Detect which cell encompasses the target text, then output its [X, Y] center coordinate. 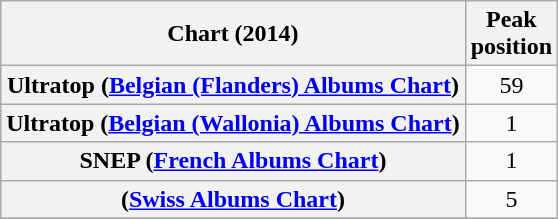
Ultratop (Belgian (Wallonia) Albums Chart) [233, 123]
Ultratop (Belgian (Flanders) Albums Chart) [233, 85]
59 [511, 85]
5 [511, 199]
SNEP (French Albums Chart) [233, 161]
Peakposition [511, 34]
Chart (2014) [233, 34]
(Swiss Albums Chart) [233, 199]
